Find where the given text appears and provide that cell's center as [x, y] coordinate. 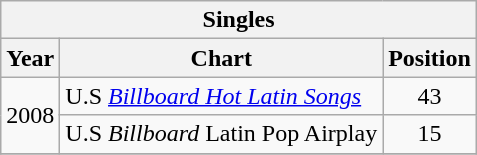
U.S Billboard Latin Pop Airplay [222, 134]
2008 [30, 115]
Chart [222, 58]
43 [430, 96]
15 [430, 134]
Year [30, 58]
Position [430, 58]
Singles [239, 20]
U.S Billboard Hot Latin Songs [222, 96]
